Output the [x, y] coordinate of the center of the cell containing the given text.  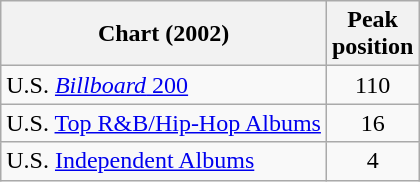
U.S. Top R&B/Hip-Hop Albums [164, 123]
16 [372, 123]
110 [372, 85]
4 [372, 161]
U.S. Independent Albums [164, 161]
Chart (2002) [164, 34]
U.S. Billboard 200 [164, 85]
Peakposition [372, 34]
